Search for the cell housing the specified text and yield its [x, y] center coordinate. 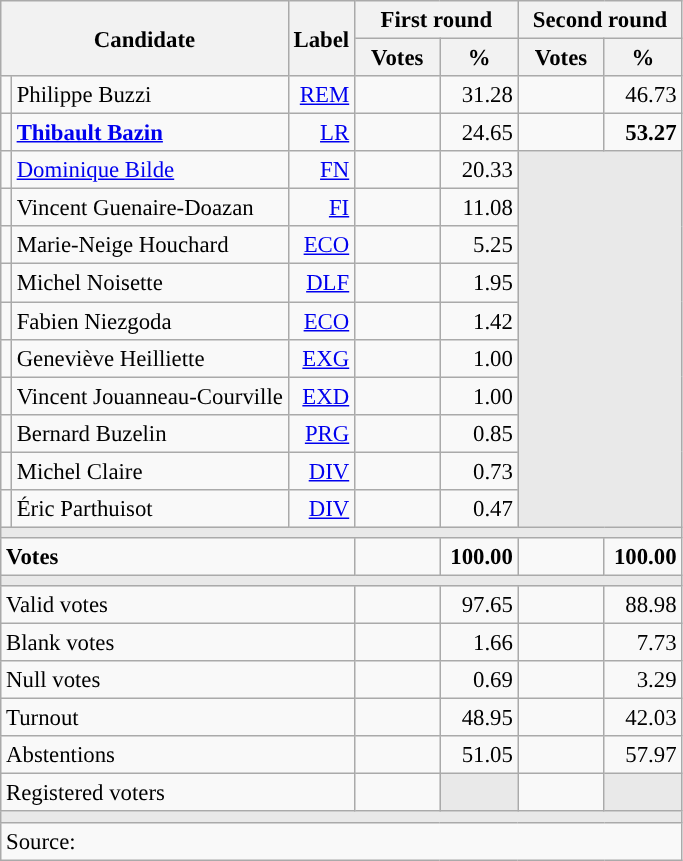
Éric Parthuisot [150, 509]
Thibault Bazin [150, 133]
Philippe Buzzi [150, 95]
0.47 [479, 509]
7.73 [643, 643]
0.73 [479, 471]
DLF [321, 283]
FN [321, 170]
Source: [342, 841]
LR [321, 133]
0.85 [479, 433]
57.97 [643, 755]
11.08 [479, 208]
Vincent Jouanneau-Courville [150, 396]
Michel Noisette [150, 283]
Vincent Guenaire-Doazan [150, 208]
1.66 [479, 643]
Michel Claire [150, 471]
48.95 [479, 718]
3.29 [643, 680]
Geneviève Heilliette [150, 358]
Marie-Neige Houchard [150, 245]
Bernard Buzelin [150, 433]
97.65 [479, 605]
EXG [321, 358]
Dominique Bilde [150, 170]
46.73 [643, 95]
Second round [600, 20]
Turnout [178, 718]
Fabien Niezgoda [150, 321]
First round [436, 20]
42.03 [643, 718]
Null votes [178, 680]
24.65 [479, 133]
FI [321, 208]
20.33 [479, 170]
1.42 [479, 321]
53.27 [643, 133]
1.95 [479, 283]
5.25 [479, 245]
Candidate [144, 38]
Abstentions [178, 755]
Registered voters [178, 793]
88.98 [643, 605]
REM [321, 95]
PRG [321, 433]
Valid votes [178, 605]
31.28 [479, 95]
Label [321, 38]
EXD [321, 396]
0.69 [479, 680]
51.05 [479, 755]
Blank votes [178, 643]
